Find where the given text appears and provide that cell's center as (X, Y) coordinate. 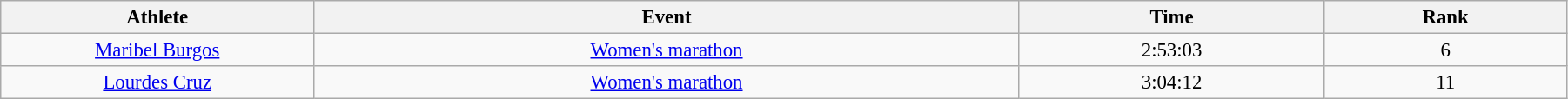
6 (1446, 50)
Event (667, 17)
Rank (1446, 17)
2:53:03 (1171, 50)
Lourdes Cruz (157, 82)
3:04:12 (1171, 82)
Time (1171, 17)
Athlete (157, 17)
11 (1446, 82)
Maribel Burgos (157, 50)
